For the text-containing cell, return its midpoint in [X, Y] coordinate format. 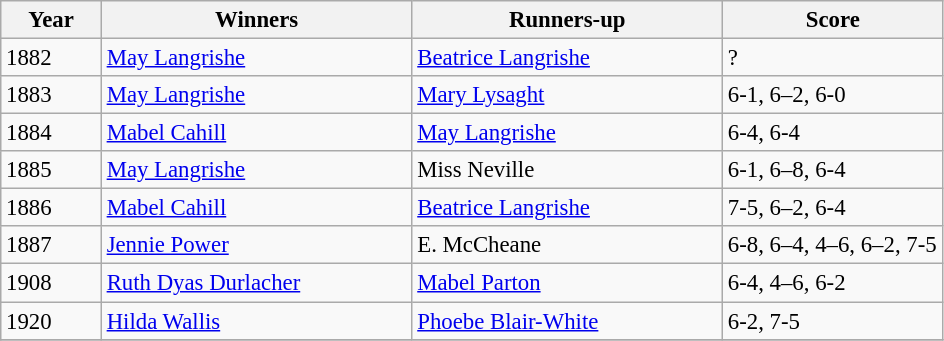
1883 [52, 95]
Phoebe Blair-White [568, 321]
6-4, 4–6, 6-2 [834, 283]
Score [834, 20]
Year [52, 20]
1908 [52, 283]
Miss Neville [568, 170]
1882 [52, 58]
1920 [52, 321]
1884 [52, 133]
6-4, 6-4 [834, 133]
1887 [52, 245]
E. McCheane [568, 245]
Hilda Wallis [256, 321]
6-1, 6–2, 6-0 [834, 95]
Ruth Dyas Durlacher [256, 283]
6-8, 6–4, 4–6, 6–2, 7-5 [834, 245]
1886 [52, 208]
Runners-up [568, 20]
6-1, 6–8, 6-4 [834, 170]
7-5, 6–2, 6-4 [834, 208]
6-2, 7-5 [834, 321]
Mary Lysaght [568, 95]
Mabel Parton [568, 283]
Winners [256, 20]
Jennie Power [256, 245]
1885 [52, 170]
? [834, 58]
